Pinpoint the cell where the given text exists, returning its [x, y] midpoint coordinate. 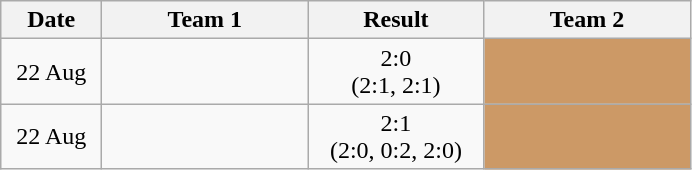
Team 2 [587, 20]
2:1 (2:0, 0:2, 2:0) [396, 136]
2:0 (2:1, 2:1) [396, 72]
Result [396, 20]
Date [52, 20]
Team 1 [205, 20]
